Detect which cell encompasses the target text, then output its (X, Y) center coordinate. 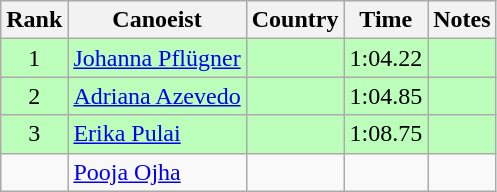
Canoeist (157, 20)
Johanna Pflügner (157, 58)
Time (386, 20)
Rank (34, 20)
1:04.22 (386, 58)
1:04.85 (386, 96)
1:08.75 (386, 134)
Adriana Azevedo (157, 96)
Country (295, 20)
2 (34, 96)
Erika Pulai (157, 134)
Notes (462, 20)
1 (34, 58)
3 (34, 134)
Pooja Ojha (157, 172)
